Capture the cell that displays the provided text and extract its (X, Y) central coordinate. 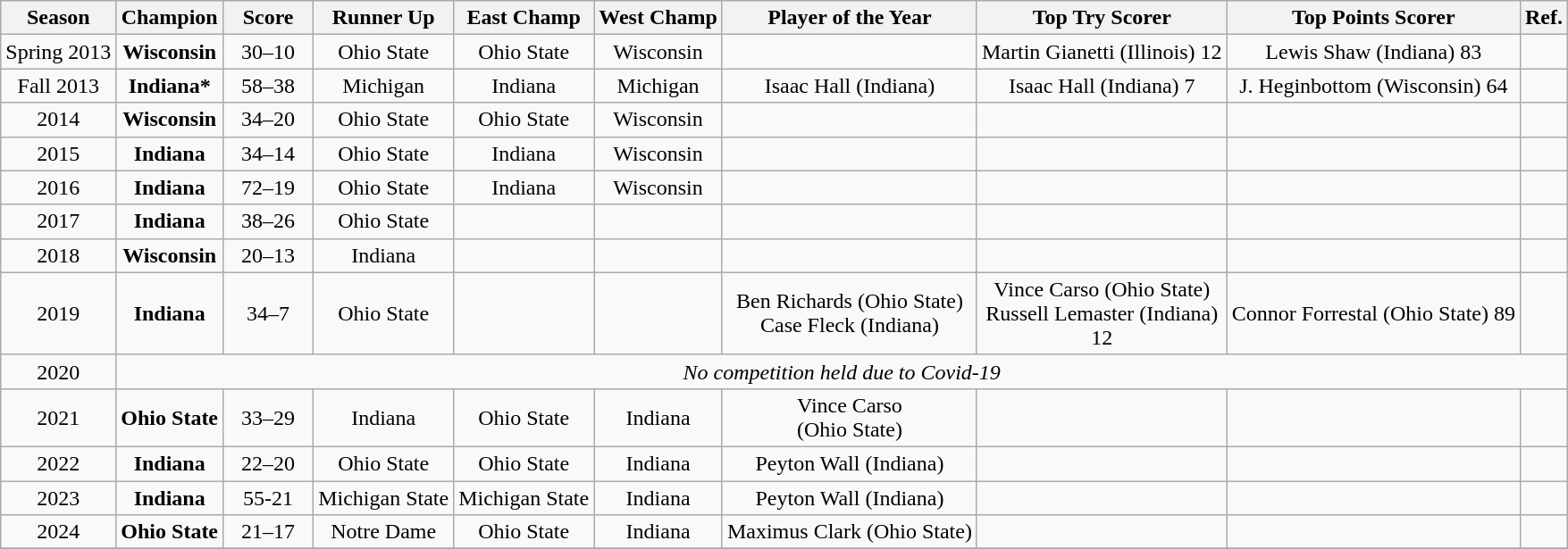
2015 (59, 154)
Isaac Hall (Indiana) (849, 86)
58–38 (268, 86)
2016 (59, 187)
55-21 (268, 497)
38–26 (268, 221)
No competition held due to Covid-19 (842, 371)
2019 (59, 313)
21–17 (268, 532)
Vince Carso (Ohio State) Russell Lemaster (Indiana) 12 (1102, 313)
2023 (59, 497)
Season (59, 18)
20–13 (268, 255)
34–7 (268, 313)
2021 (59, 418)
Isaac Hall (Indiana) 7 (1102, 86)
Top Points Scorer (1373, 18)
Score (268, 18)
Notre Dame (384, 532)
Ref. (1544, 18)
Martin Gianetti (Illinois) 12 (1102, 52)
2014 (59, 120)
2024 (59, 532)
Fall 2013 (59, 86)
2022 (59, 463)
East Champ (524, 18)
Vince Carso (Ohio State) (849, 418)
Player of the Year (849, 18)
34–14 (268, 154)
33–29 (268, 418)
2018 (59, 255)
Lewis Shaw (Indiana) 83 (1373, 52)
Connor Forrestal (Ohio State) 89 (1373, 313)
Champion (170, 18)
Runner Up (384, 18)
Indiana* (170, 86)
72–19 (268, 187)
30–10 (268, 52)
Ben Richards (Ohio State) Case Fleck (Indiana) (849, 313)
West Champ (658, 18)
22–20 (268, 463)
Maximus Clark (Ohio State) (849, 532)
J. Heginbottom (Wisconsin) 64 (1373, 86)
Spring 2013 (59, 52)
Top Try Scorer (1102, 18)
34–20 (268, 120)
2020 (59, 371)
2017 (59, 221)
